Search for the cell housing the specified text and yield its [x, y] center coordinate. 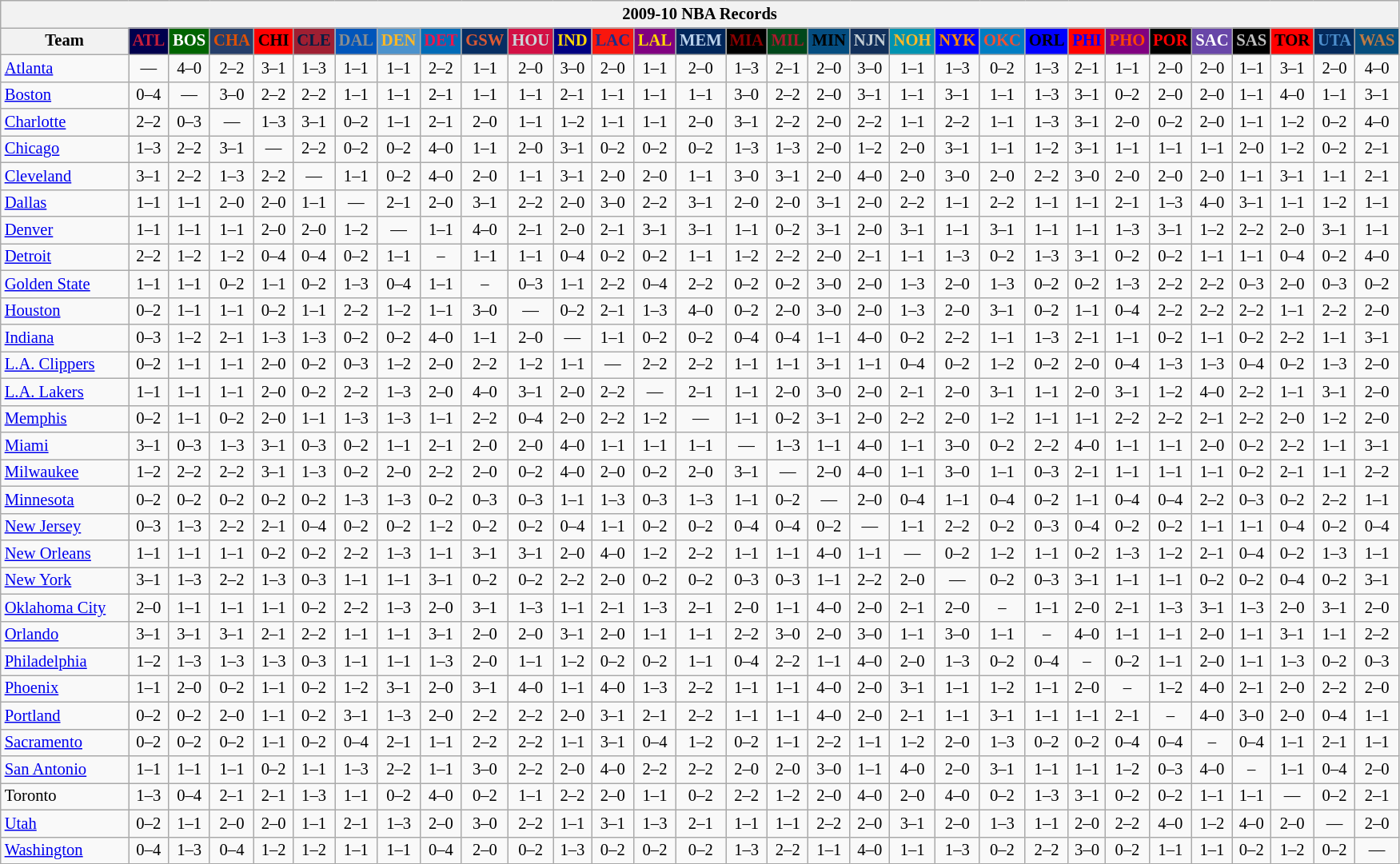
CHA [232, 41]
NOH [913, 41]
PHO [1127, 41]
Houston [65, 311]
Washington [65, 850]
Chicago [65, 149]
Portland [65, 715]
Utah [65, 823]
SAC [1212, 41]
Golden State [65, 284]
ORL [1047, 41]
CHI [273, 41]
ATL [149, 41]
WAS [1377, 41]
MEM [700, 41]
LAL [655, 41]
Orlando [65, 635]
OKC [1003, 41]
UTA [1334, 41]
Minnesota [65, 500]
2009-10 NBA Records [700, 14]
San Antonio [65, 770]
LAC [612, 41]
DAL [357, 41]
NYK [957, 41]
L.A. Clippers [65, 364]
NJN [870, 41]
Charlotte [65, 122]
Oklahoma City [65, 607]
Memphis [65, 419]
Team [65, 41]
New Orleans [65, 554]
IND [572, 41]
L.A. Lakers [65, 392]
SAS [1251, 41]
Philadelphia [65, 661]
DET [441, 41]
Sacramento [65, 743]
Miami [65, 445]
Dallas [65, 203]
CLE [313, 41]
Cleveland [65, 176]
PHI [1087, 41]
Toronto [65, 796]
BOS [189, 41]
Milwaukee [65, 472]
New Jersey [65, 527]
Phoenix [65, 688]
GSW [485, 41]
Atlanta [65, 68]
DEN [398, 41]
New York [65, 580]
POR [1171, 41]
Detroit [65, 257]
MIL [788, 41]
TOR [1292, 41]
MIA [747, 41]
MIN [829, 41]
HOU [531, 41]
Indiana [65, 338]
Denver [65, 229]
Boston [65, 95]
